From the cell containing the given text, extract its center point as [X, Y] coordinate. 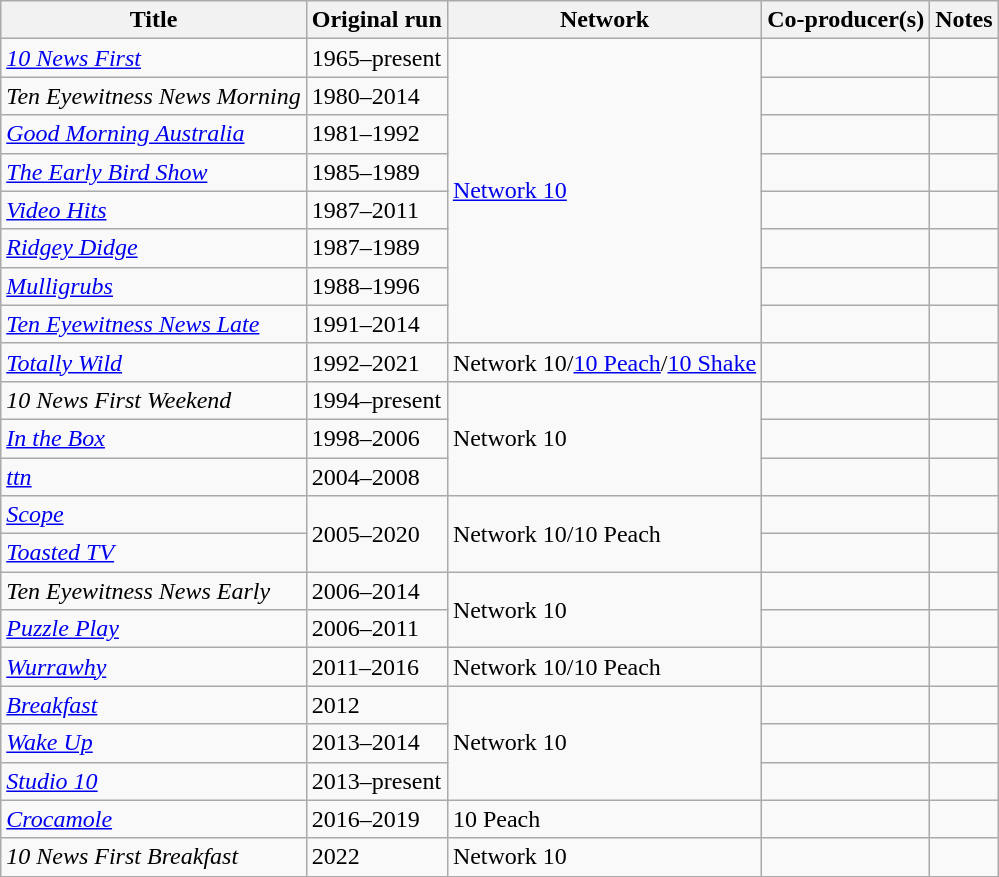
1987–1989 [376, 248]
2016–2019 [376, 819]
Wake Up [154, 743]
2006–2011 [376, 629]
The Early Bird Show [154, 172]
Totally Wild [154, 362]
2011–2016 [376, 667]
1998–2006 [376, 438]
1981–1992 [376, 134]
Ridgey Didge [154, 248]
Video Hits [154, 210]
1987–2011 [376, 210]
Ten Eyewitness News Early [154, 591]
1965–present [376, 58]
Ten Eyewitness News Late [154, 324]
Studio 10 [154, 781]
Breakfast [154, 705]
1980–2014 [376, 96]
1992–2021 [376, 362]
10 Peach [604, 819]
2004–2008 [376, 477]
Good Morning Australia [154, 134]
Toasted TV [154, 553]
10 News First Weekend [154, 400]
Notes [964, 20]
1991–2014 [376, 324]
Ten Eyewitness News Morning [154, 96]
Network 10/10 Peach/10 Shake [604, 362]
Co-producer(s) [846, 20]
Puzzle Play [154, 629]
2012 [376, 705]
2013–2014 [376, 743]
2013–present [376, 781]
1988–1996 [376, 286]
Title [154, 20]
2006–2014 [376, 591]
In the Box [154, 438]
Wurrawhy [154, 667]
Network [604, 20]
10 News First [154, 58]
Crocamole [154, 819]
ttn [154, 477]
Scope [154, 515]
1994–present [376, 400]
2005–2020 [376, 534]
Mulligrubs [154, 286]
Original run [376, 20]
2022 [376, 857]
1985–1989 [376, 172]
10 News First Breakfast [154, 857]
